Determine the [x, y] coordinate at the center of the cell enclosing the given text.  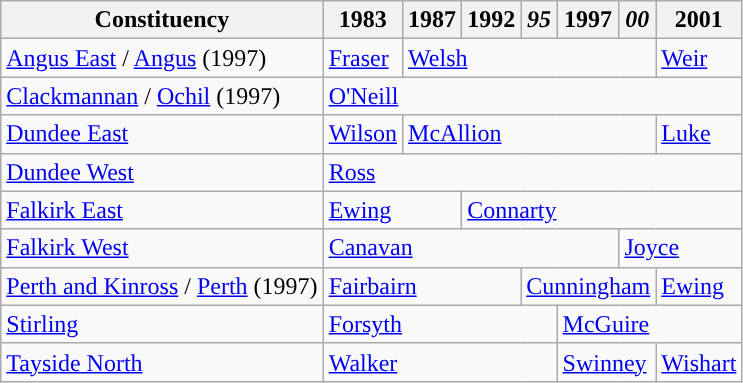
Fraser [362, 58]
Swinney [606, 362]
2001 [699, 20]
Forsyth [440, 324]
Weir [699, 58]
1997 [588, 20]
Luke [699, 134]
Fairbairn [422, 286]
Tayside North [162, 362]
McGuire [650, 324]
Perth and Kinross / Perth (1997) [162, 286]
McAllion [530, 134]
1992 [492, 20]
Wishart [699, 362]
00 [638, 20]
Joyce [680, 248]
1983 [362, 20]
Dundee West [162, 172]
Angus East / Angus (1997) [162, 58]
Cunningham [588, 286]
Dundee East [162, 134]
Stirling [162, 324]
Walker [440, 362]
Falkirk West [162, 248]
Ross [532, 172]
1987 [432, 20]
95 [539, 20]
Welsh [530, 58]
Wilson [362, 134]
Clackmannan / Ochil (1997) [162, 96]
Falkirk East [162, 210]
O'Neill [532, 96]
Canavan [471, 248]
Constituency [162, 20]
Connarty [602, 210]
